Pinpoint the cell where the given text exists, returning its (x, y) midpoint coordinate. 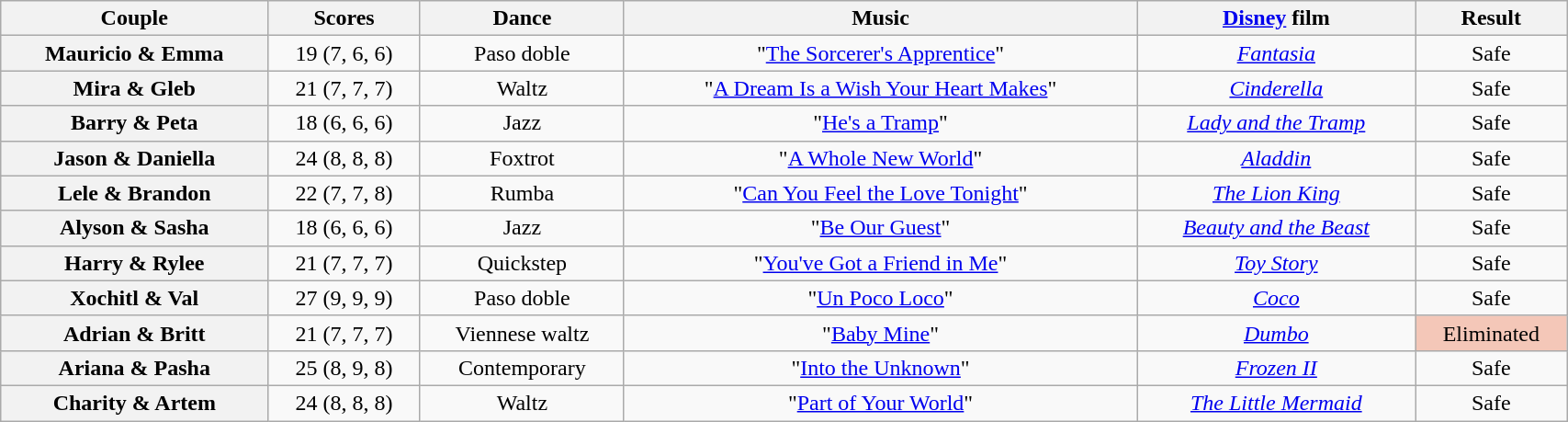
Aladdin (1277, 158)
"Baby Mine" (880, 333)
Music (880, 18)
Viennese waltz (522, 333)
Lele & Brandon (134, 193)
"You've Got a Friend in Me" (880, 263)
Eliminated (1492, 333)
"Can You Feel the Love Tonight" (880, 193)
22 (7, 7, 8) (344, 193)
"A Dream Is a Wish Your Heart Makes" (880, 88)
Alyson & Sasha (134, 228)
Contemporary (522, 368)
Foxtrot (522, 158)
The Lion King (1277, 193)
Quickstep (522, 263)
Harry & Rylee (134, 263)
Frozen II (1277, 368)
Barry & Peta (134, 123)
The Little Mermaid (1277, 403)
25 (8, 9, 8) (344, 368)
"A Whole New World" (880, 158)
Cinderella (1277, 88)
Couple (134, 18)
"The Sorcerer's Apprentice" (880, 53)
Ariana & Pasha (134, 368)
"Be Our Guest" (880, 228)
Mira & Gleb (134, 88)
Fantasia (1277, 53)
19 (7, 6, 6) (344, 53)
Disney film (1277, 18)
Toy Story (1277, 263)
Dance (522, 18)
"Un Poco Loco" (880, 298)
"He's a Tramp" (880, 123)
"Into the Unknown" (880, 368)
Adrian & Britt (134, 333)
Rumba (522, 193)
Jason & Daniella (134, 158)
Mauricio & Emma (134, 53)
Coco (1277, 298)
Scores (344, 18)
27 (9, 9, 9) (344, 298)
Beauty and the Beast (1277, 228)
Charity & Artem (134, 403)
Lady and the Tramp (1277, 123)
Dumbo (1277, 333)
Xochitl & Val (134, 298)
Result (1492, 18)
"Part of Your World" (880, 403)
